Capture the cell that displays the provided text and extract its [x, y] central coordinate. 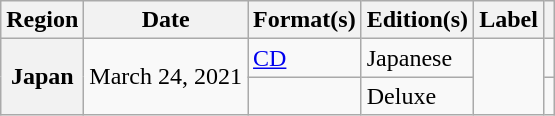
Deluxe [417, 96]
Format(s) [305, 20]
Region [42, 20]
March 24, 2021 [166, 77]
Label [509, 20]
CD [305, 58]
Edition(s) [417, 20]
Japanese [417, 58]
Date [166, 20]
Japan [42, 77]
